Determine the (x, y) coordinate at the center of the cell enclosing the given text.  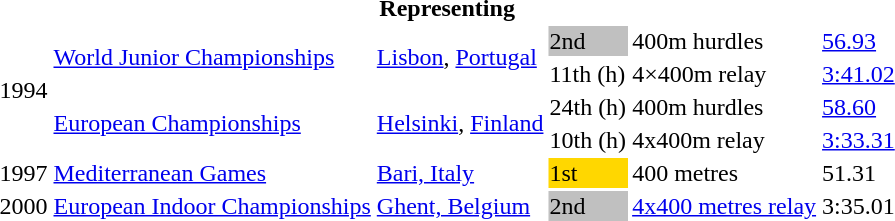
Helsinki, Finland (460, 124)
European Indoor Championships (212, 206)
4x400 metres relay (724, 206)
400 metres (724, 173)
4x400m relay (724, 140)
Ghent, Belgium (460, 206)
11th (h) (588, 74)
World Junior Championships (212, 58)
Mediterranean Games (212, 173)
10th (h) (588, 140)
Lisbon, Portugal (460, 58)
European Championships (212, 124)
4×400m relay (724, 74)
Bari, Italy (460, 173)
24th (h) (588, 107)
1st (588, 173)
